Identify which cell holds the provided text, then report its (x, y) central coordinate. 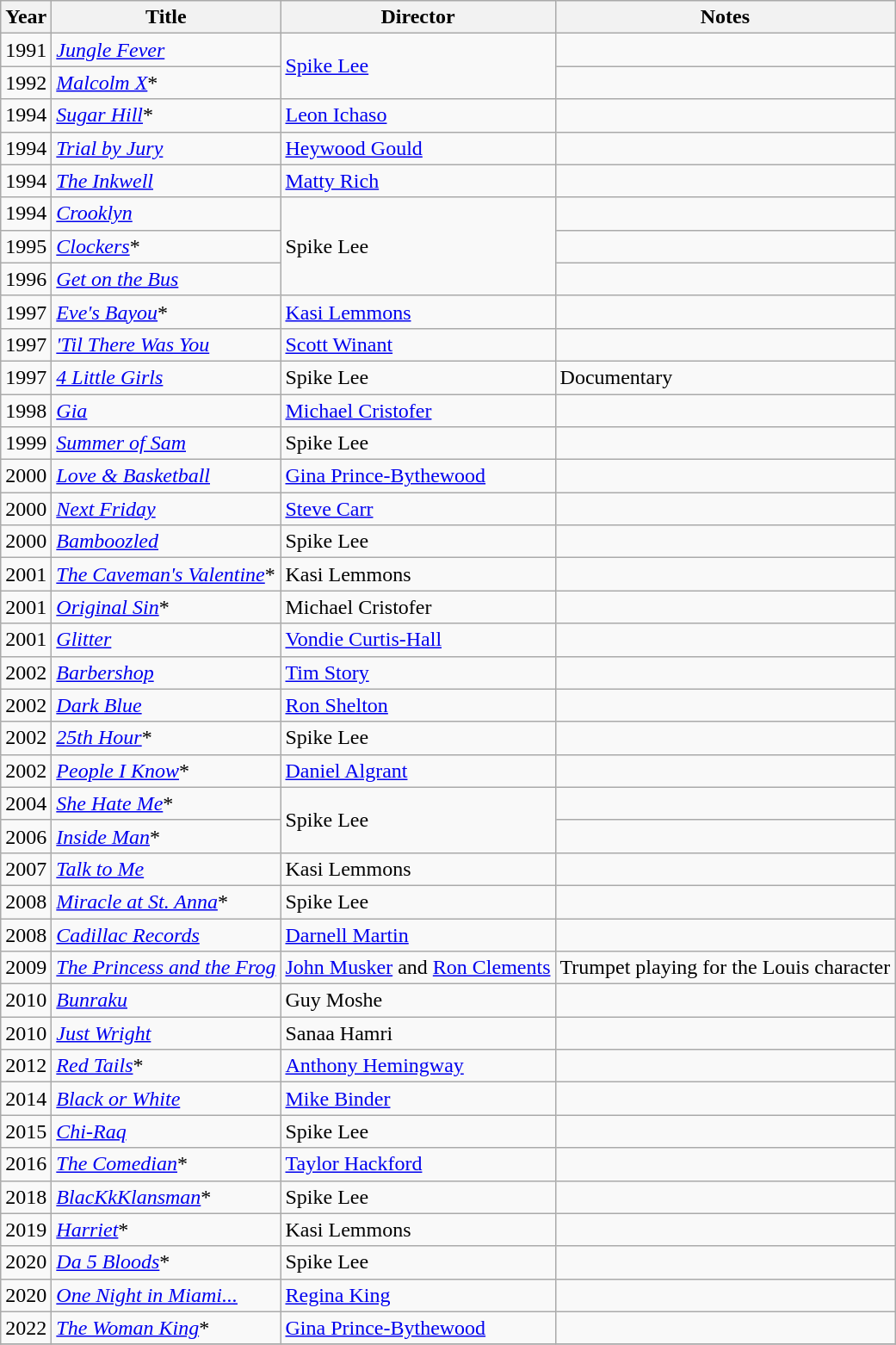
Darnell Martin (418, 934)
The Caveman's Valentine* (166, 574)
25th Hour* (166, 738)
2022 (26, 1328)
Talk to Me (166, 869)
Bunraku (166, 1001)
Sugar Hill* (166, 115)
One Night in Miami... (166, 1295)
Get on the Bus (166, 279)
Da 5 Bloods* (166, 1262)
Guy Moshe (418, 1001)
John Musker and Ron Clements (418, 968)
2018 (26, 1197)
Leon Ichaso (418, 115)
2019 (26, 1230)
Gia (166, 411)
Documentary (725, 377)
Chi-Raq (166, 1131)
People I Know* (166, 771)
The Inkwell (166, 181)
2016 (26, 1164)
2004 (26, 803)
Malcolm X* (166, 83)
1999 (26, 443)
4 Little Girls (166, 377)
1992 (26, 83)
Anthony Hemingway (418, 1066)
Trumpet playing for the Louis character (725, 968)
1991 (26, 50)
Steve Carr (418, 509)
1998 (26, 411)
Glitter (166, 640)
Title (166, 17)
Notes (725, 17)
2006 (26, 836)
Crooklyn (166, 214)
Sanaa Hamri (418, 1033)
Vondie Curtis-Hall (418, 640)
Summer of Sam (166, 443)
Original Sin* (166, 607)
Regina King (418, 1295)
2014 (26, 1099)
Next Friday (166, 509)
Bamboozled (166, 542)
Year (26, 17)
The Princess and the Frog (166, 968)
Trial by Jury (166, 148)
Love & Basketball (166, 476)
1996 (26, 279)
Jungle Fever (166, 50)
Daniel Algrant (418, 771)
2009 (26, 968)
Miracle at St. Anna* (166, 902)
The Woman King* (166, 1328)
The Comedian* (166, 1164)
Barbershop (166, 672)
2007 (26, 869)
BlacKkKlansman* (166, 1197)
Eve's Bayou* (166, 312)
Cadillac Records (166, 934)
Director (418, 17)
2015 (26, 1131)
Harriet* (166, 1230)
Clockers* (166, 246)
Scott Winant (418, 344)
Tim Story (418, 672)
Red Tails* (166, 1066)
1995 (26, 246)
'Til There Was You (166, 344)
Inside Man* (166, 836)
Heywood Gould (418, 148)
Matty Rich (418, 181)
Mike Binder (418, 1099)
Just Wright (166, 1033)
Dark Blue (166, 705)
2012 (26, 1066)
She Hate Me* (166, 803)
Ron Shelton (418, 705)
Black or White (166, 1099)
Taylor Hackford (418, 1164)
